Detect which cell encompasses the target text, then output its [X, Y] center coordinate. 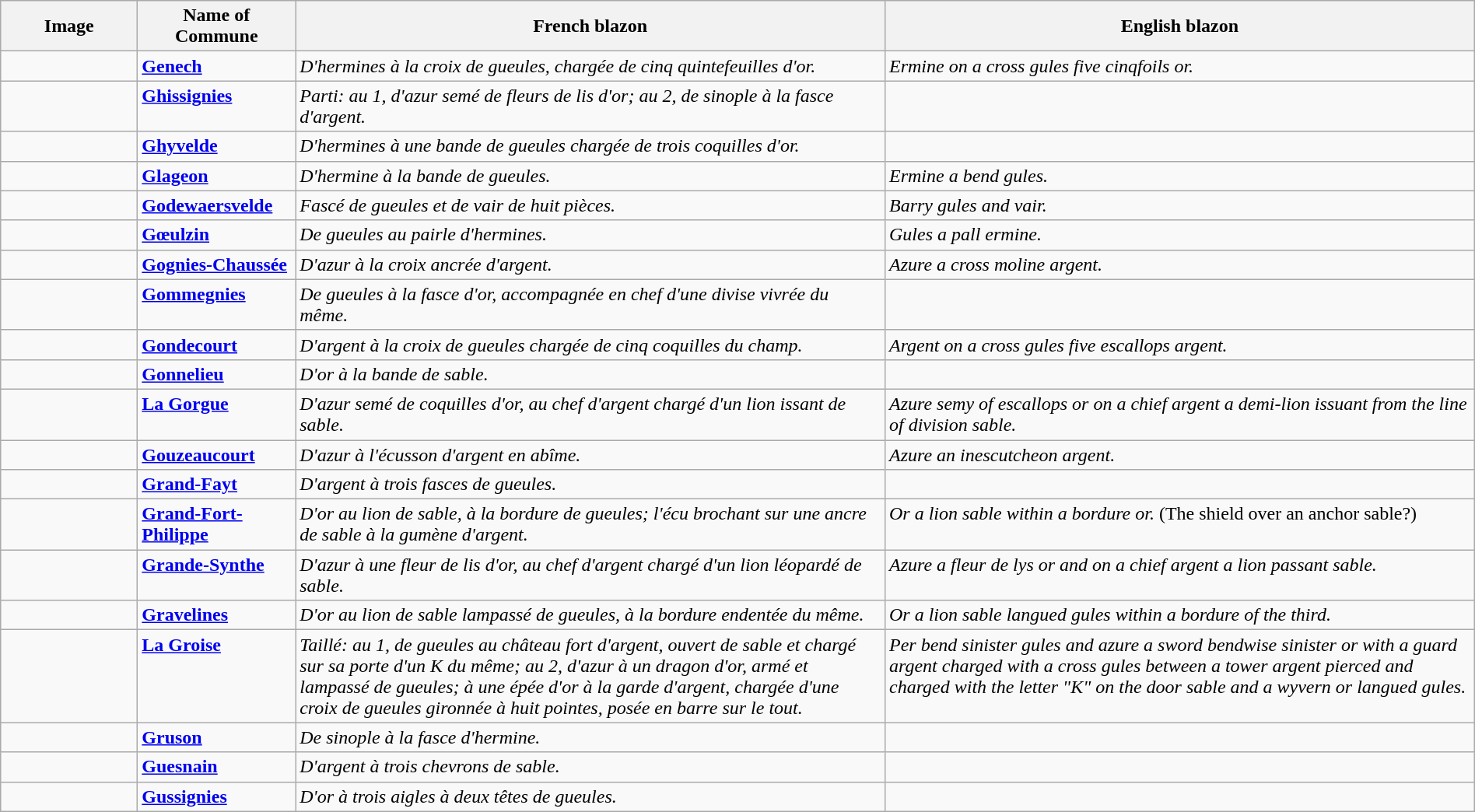
Grand-Fayt [216, 485]
Name of Commune [216, 26]
Parti: au 1, d'azur semé de fleurs de lis d'or; au 2, de sinople à la fasce d'argent. [590, 106]
La Groise [216, 677]
French blazon [590, 26]
D'argent à la croix de gueules chargée de cinq coquilles du champ. [590, 345]
Azure semy of escallops or on a chief argent a demi-lion issuant from the line of division sable. [1179, 414]
D'azur semé de coquilles d'or, au chef d'argent chargé d'un lion issant de sable. [590, 414]
Gœulzin [216, 235]
De gueules au pairle d'hermines. [590, 235]
D'argent à trois chevrons de sable. [590, 767]
Gravelines [216, 615]
Or a lion sable within a bordure or. (The shield over an anchor sable?) [1179, 524]
Glageon [216, 176]
Image [69, 26]
Barry gules and vair. [1179, 205]
Fascé de gueules et de vair de huit pièces. [590, 205]
D'argent à trois fasces de gueules. [590, 485]
Ermine a bend gules. [1179, 176]
La Gorgue [216, 414]
Gommegnies [216, 305]
D'hermines à une bande de gueules chargée de trois coquilles d'or. [590, 146]
D'or à la bande de sable. [590, 374]
Gondecourt [216, 345]
D'or au lion de sable lampassé de gueules, à la bordure endentée du même. [590, 615]
Or a lion sable langued gules within a bordure of the third. [1179, 615]
Grand-Fort-Philippe [216, 524]
D'hermine à la bande de gueules. [590, 176]
Godewaersvelde [216, 205]
Azure a cross moline argent. [1179, 264]
Ermine on a cross gules five cinqfoils or. [1179, 66]
Gussignies [216, 796]
Grande-Synthe [216, 576]
Gouzeaucourt [216, 455]
English blazon [1179, 26]
Argent on a cross gules five escallops argent. [1179, 345]
D'hermines à la croix de gueules, chargée de cinq quintefeuilles d'or. [590, 66]
De sinople à la fasce d'hermine. [590, 737]
D'or au lion de sable, à la bordure de gueules; l'écu brochant sur une ancre de sable à la gumène d'argent. [590, 524]
Azure an inescutcheon argent. [1179, 455]
Ghissignies [216, 106]
Azure a fleur de lys or and on a chief argent a lion passant sable. [1179, 576]
D'azur à la croix ancrée d'argent. [590, 264]
Genech [216, 66]
D'azur à l'écusson d'argent en abîme. [590, 455]
Gules a pall ermine. [1179, 235]
D'or à trois aigles à deux têtes de gueules. [590, 796]
D'azur à une fleur de lis d'or, au chef d'argent chargé d'un lion léopardé de sable. [590, 576]
Gognies-Chaussée [216, 264]
Guesnain [216, 767]
Gonnelieu [216, 374]
Ghyvelde [216, 146]
Gruson [216, 737]
De gueules à la fasce d'or, accompagnée en chef d'une divise vivrée du même. [590, 305]
